For the text-containing cell, return its midpoint in (x, y) coordinate format. 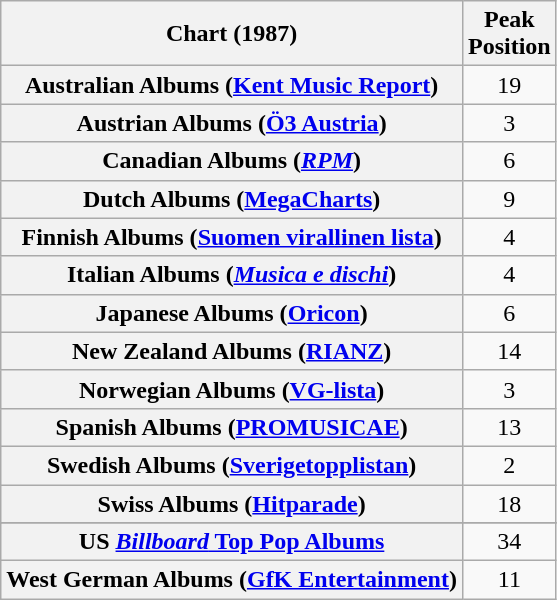
Italian Albums (Musica e dischi) (232, 275)
11 (509, 580)
Spanish Albums (PROMUSICAE) (232, 427)
14 (509, 351)
19 (509, 85)
13 (509, 427)
New Zealand Albums (RIANZ) (232, 351)
Austrian Albums (Ö3 Austria) (232, 123)
US Billboard Top Pop Albums (232, 542)
2 (509, 465)
9 (509, 199)
18 (509, 503)
West German Albums (GfK Entertainment) (232, 580)
Chart (1987) (232, 34)
34 (509, 542)
Norwegian Albums (VG-lista) (232, 389)
Swedish Albums (Sverigetopplistan) (232, 465)
Australian Albums (Kent Music Report) (232, 85)
Dutch Albums (MegaCharts) (232, 199)
Swiss Albums (Hitparade) (232, 503)
PeakPosition (509, 34)
Japanese Albums (Oricon) (232, 313)
Finnish Albums (Suomen virallinen lista) (232, 237)
Canadian Albums (RPM) (232, 161)
